From the cell containing the given text, extract its center point as (x, y) coordinate. 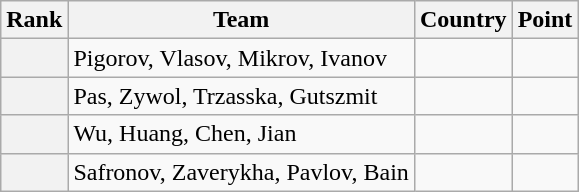
Rank (34, 20)
Pigorov, Vlasov, Mikrov, Ivanov (242, 58)
Wu, Huang, Chen, Jian (242, 134)
Point (545, 20)
Safronov, Zaverykha, Pavlov, Bain (242, 172)
Team (242, 20)
Country (463, 20)
Pas, Zywol, Trzasska, Gutszmit (242, 96)
